Find where the given text appears and provide that cell's center as (x, y) coordinate. 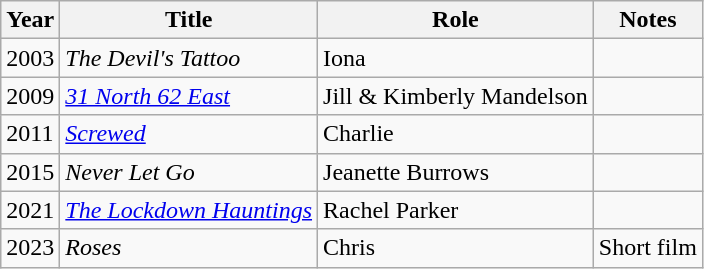
Role (456, 20)
Jill & Kimberly Mandelson (456, 96)
2003 (30, 58)
2015 (30, 172)
Never Let Go (189, 172)
Title (189, 20)
31 North 62 East (189, 96)
Iona (456, 58)
Charlie (456, 134)
The Devil's Tattoo (189, 58)
2011 (30, 134)
2023 (30, 248)
Chris (456, 248)
Notes (648, 20)
Short film (648, 248)
Year (30, 20)
Rachel Parker (456, 210)
The Lockdown Hauntings (189, 210)
Roses (189, 248)
Screwed (189, 134)
Jeanette Burrows (456, 172)
2009 (30, 96)
2021 (30, 210)
